Return (x, y) of the center of cell containing provided text 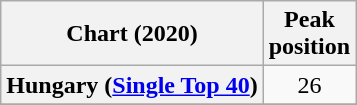
Hungary (Single Top 40) (132, 85)
Chart (2020) (132, 34)
26 (309, 85)
Peakposition (309, 34)
